Determine the [X, Y] coordinate at the center of the cell enclosing the given text.  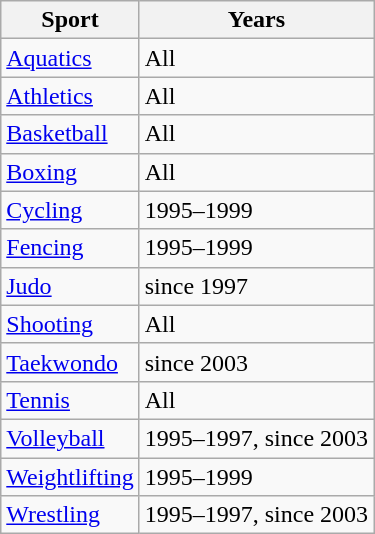
Boxing [70, 172]
since 1997 [256, 286]
Athletics [70, 96]
Fencing [70, 248]
Sport [70, 20]
Taekwondo [70, 362]
since 2003 [256, 362]
Aquatics [70, 58]
Basketball [70, 134]
Weightlifting [70, 477]
Cycling [70, 210]
Judo [70, 286]
Volleyball [70, 438]
Tennis [70, 400]
Shooting [70, 324]
Wrestling [70, 515]
Years [256, 20]
